From the cell containing the given text, extract its center point as (X, Y) coordinate. 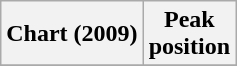
Peakposition (189, 34)
Chart (2009) (72, 34)
